Return the [x, y] coordinate for the center point of the cell that contains the specified text.  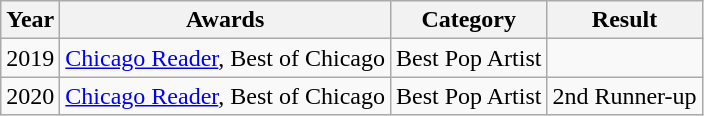
Awards [226, 20]
2020 [30, 96]
Category [468, 20]
2019 [30, 58]
2nd Runner-up [624, 96]
Year [30, 20]
Result [624, 20]
